For the text-containing cell, return its midpoint in [X, Y] coordinate format. 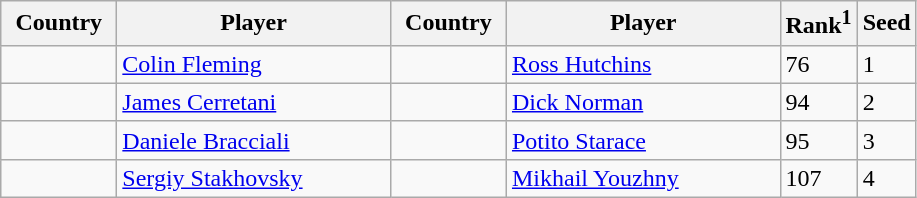
Dick Norman [643, 102]
3 [886, 140]
Sergiy Stakhovsky [254, 178]
Seed [886, 24]
1 [886, 64]
94 [818, 102]
4 [886, 178]
Daniele Bracciali [254, 140]
107 [818, 178]
Rank1 [818, 24]
76 [818, 64]
Ross Hutchins [643, 64]
James Cerretani [254, 102]
95 [818, 140]
Colin Fleming [254, 64]
Potito Starace [643, 140]
2 [886, 102]
Mikhail Youzhny [643, 178]
